Find where the given text appears and provide that cell's center as (x, y) coordinate. 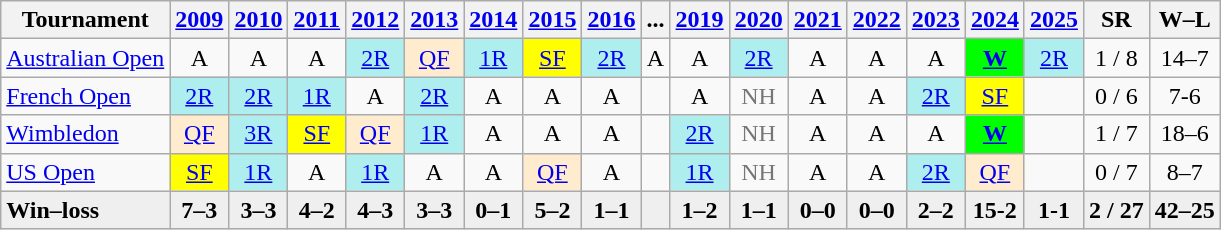
3R (258, 134)
2 / 27 (1116, 210)
42–25 (1184, 210)
0 / 6 (1116, 96)
2022 (876, 20)
1–2 (700, 210)
W–L (1184, 20)
2024 (994, 20)
2020 (758, 20)
Win–loss (86, 210)
15-2 (994, 210)
US Open (86, 172)
2016 (612, 20)
8–7 (1184, 172)
2021 (818, 20)
4–3 (376, 210)
0 / 7 (1116, 172)
2010 (258, 20)
... (656, 20)
7-6 (1184, 96)
2009 (200, 20)
2–2 (936, 210)
2025 (1054, 20)
2023 (936, 20)
2011 (317, 20)
1 / 8 (1116, 58)
2015 (552, 20)
Australian Open (86, 58)
Wimbledon (86, 134)
1-1 (1054, 210)
7–3 (200, 210)
0–1 (494, 210)
French Open (86, 96)
2019 (700, 20)
1 / 7 (1116, 134)
2014 (494, 20)
5–2 (552, 210)
4–2 (317, 210)
14–7 (1184, 58)
SR (1116, 20)
2012 (376, 20)
2013 (434, 20)
18–6 (1184, 134)
Tournament (86, 20)
